Find where the given text appears and provide that cell's center as (x, y) coordinate. 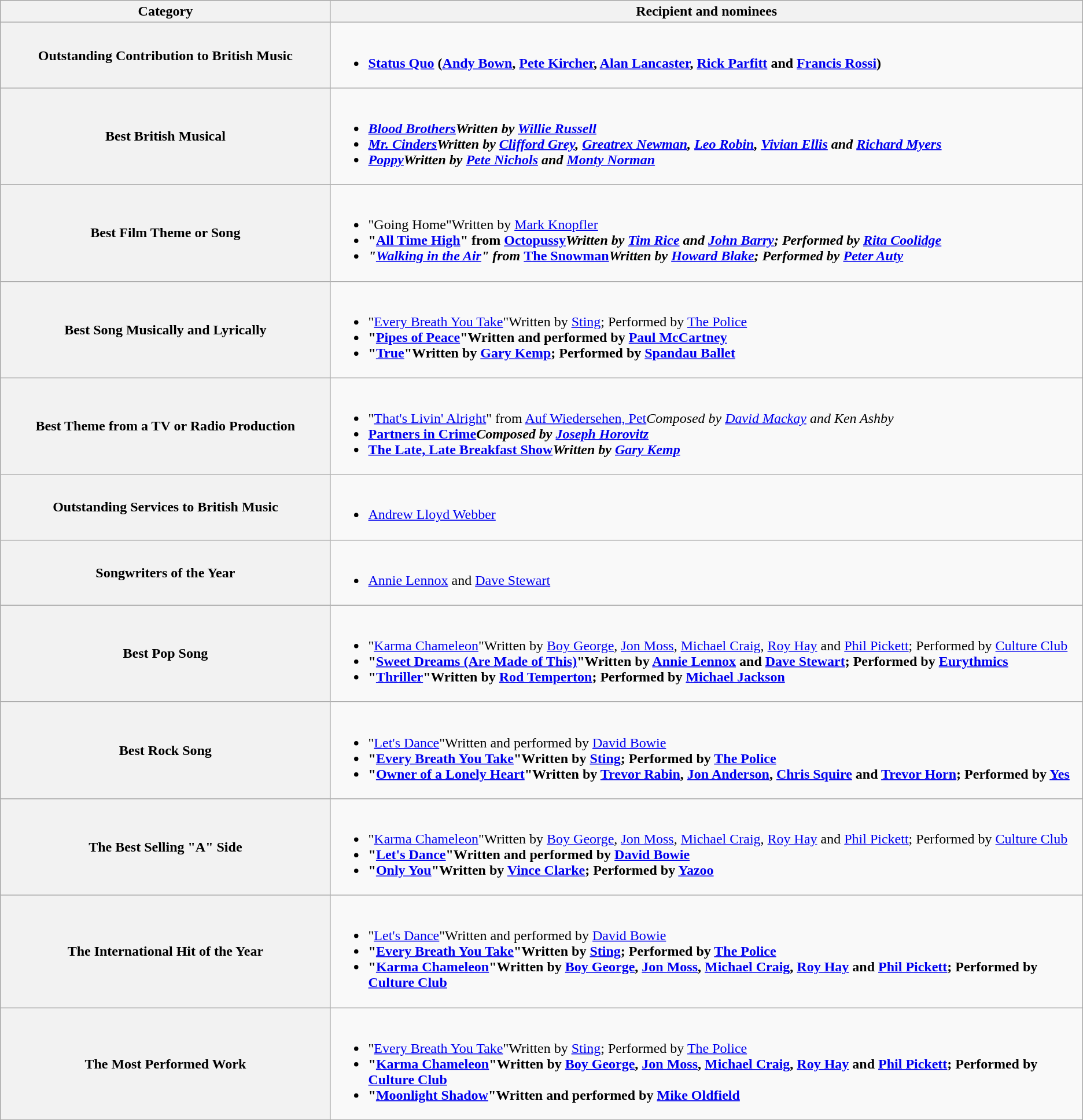
Best Song Musically and Lyrically (165, 330)
Status Quo (Andy Bown, Pete Kircher, Alan Lancaster, Rick Parfitt and Francis Rossi) (706, 56)
The Most Performed Work (165, 1064)
Best British Musical (165, 137)
Best Rock Song (165, 750)
The International Hit of the Year (165, 951)
The Best Selling "A" Side (165, 847)
Best Pop Song (165, 654)
Andrew Lloyd Webber (706, 507)
Category (165, 12)
Recipient and nominees (706, 12)
Best Film Theme or Song (165, 233)
Outstanding Contribution to British Music (165, 56)
Annie Lennox and Dave Stewart (706, 573)
Best Theme from a TV or Radio Production (165, 426)
Songwriters of the Year (165, 573)
Outstanding Services to British Music (165, 507)
